Capture the cell that displays the provided text and extract its (X, Y) central coordinate. 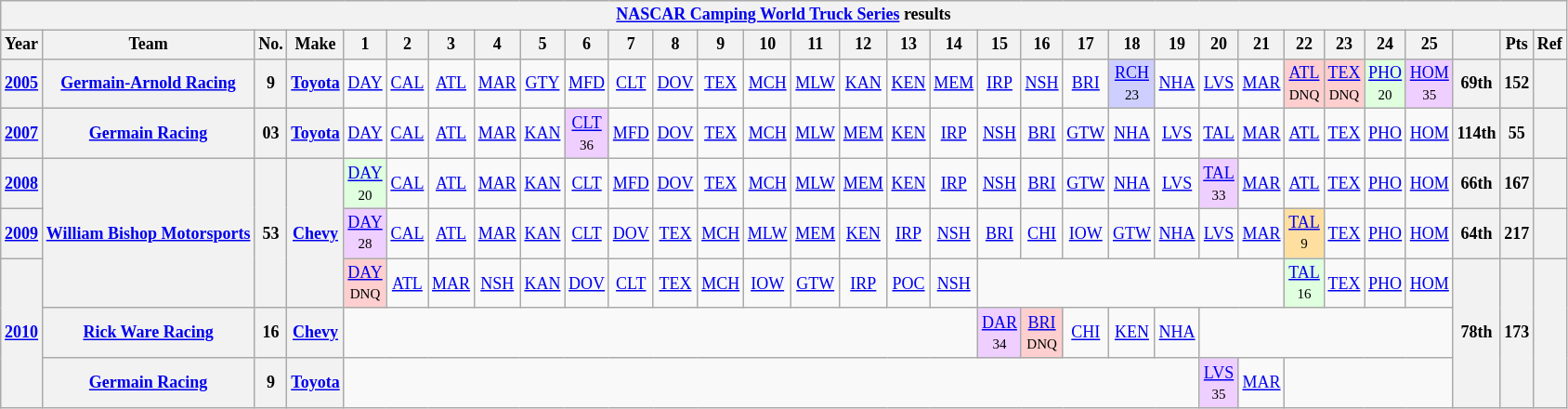
DAY28 (365, 233)
Rick Ware Racing (148, 333)
2009 (22, 233)
20 (1219, 45)
53 (271, 232)
17 (1086, 45)
Year (22, 45)
2007 (22, 134)
2010 (22, 333)
3 (451, 45)
152 (1517, 84)
217 (1517, 233)
Team (148, 45)
LVS35 (1219, 383)
03 (271, 134)
173 (1517, 333)
23 (1344, 45)
22 (1304, 45)
CLT36 (587, 134)
2005 (22, 84)
Ref (1550, 45)
RCH23 (1132, 84)
DAY20 (365, 183)
114th (1477, 134)
21 (1261, 45)
TAL9 (1304, 233)
William Bishop Motorsports (148, 232)
167 (1517, 183)
ATLDNQ (1304, 84)
2 (407, 45)
24 (1386, 45)
13 (908, 45)
2008 (22, 183)
TAL (1219, 134)
10 (767, 45)
69th (1477, 84)
No. (271, 45)
11 (816, 45)
TAL16 (1304, 284)
8 (675, 45)
18 (1132, 45)
12 (864, 45)
15 (1000, 45)
TEXDNQ (1344, 84)
5 (542, 45)
DAYDNQ (365, 284)
55 (1517, 134)
6 (587, 45)
1 (365, 45)
HOM35 (1429, 84)
PHO20 (1386, 84)
4 (497, 45)
POC (908, 284)
Make (316, 45)
64th (1477, 233)
7 (631, 45)
19 (1177, 45)
14 (954, 45)
TAL33 (1219, 183)
Germain-Arnold Racing (148, 84)
25 (1429, 45)
Pts (1517, 45)
DAR34 (1000, 333)
78th (1477, 333)
66th (1477, 183)
GTY (542, 84)
BRIDNQ (1042, 333)
NASCAR Camping World Truck Series results (784, 15)
